Extract the [x, y] coordinate from the center of the cell holding the provided text.  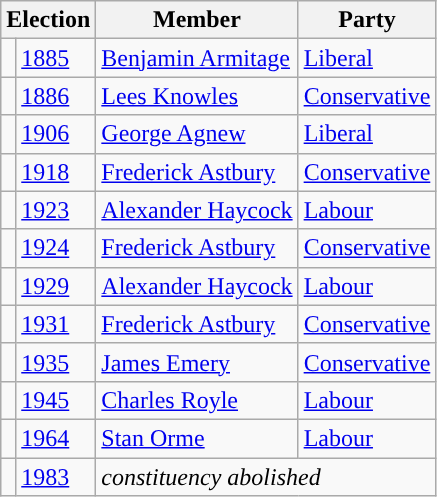
1886 [56, 96]
constituency abolished [266, 477]
George Agnew [197, 134]
1945 [56, 400]
1935 [56, 362]
1906 [56, 134]
Election [48, 20]
1885 [56, 58]
1964 [56, 438]
Member [197, 20]
1983 [56, 477]
James Emery [197, 362]
1923 [56, 210]
Stan Orme [197, 438]
Benjamin Armitage [197, 58]
Party [367, 20]
1929 [56, 286]
Charles Royle [197, 400]
1931 [56, 324]
1918 [56, 172]
Lees Knowles [197, 96]
1924 [56, 248]
